Extract the [x, y] coordinate from the center of the cell holding the provided text.  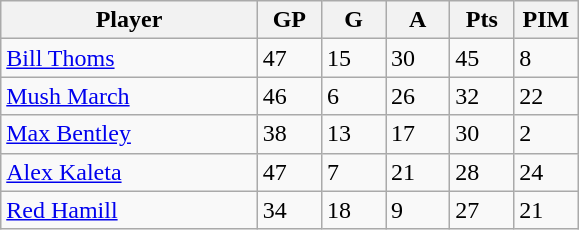
38 [289, 134]
9 [418, 210]
G [353, 20]
Max Bentley [130, 134]
7 [353, 172]
2 [546, 134]
28 [482, 172]
6 [353, 96]
Alex Kaleta [130, 172]
45 [482, 58]
46 [289, 96]
26 [418, 96]
34 [289, 210]
Mush March [130, 96]
24 [546, 172]
Bill Thoms [130, 58]
GP [289, 20]
Pts [482, 20]
27 [482, 210]
A [418, 20]
13 [353, 134]
8 [546, 58]
PIM [546, 20]
22 [546, 96]
Red Hamill [130, 210]
18 [353, 210]
Player [130, 20]
17 [418, 134]
32 [482, 96]
15 [353, 58]
